For the text-containing cell, return its midpoint in [X, Y] coordinate format. 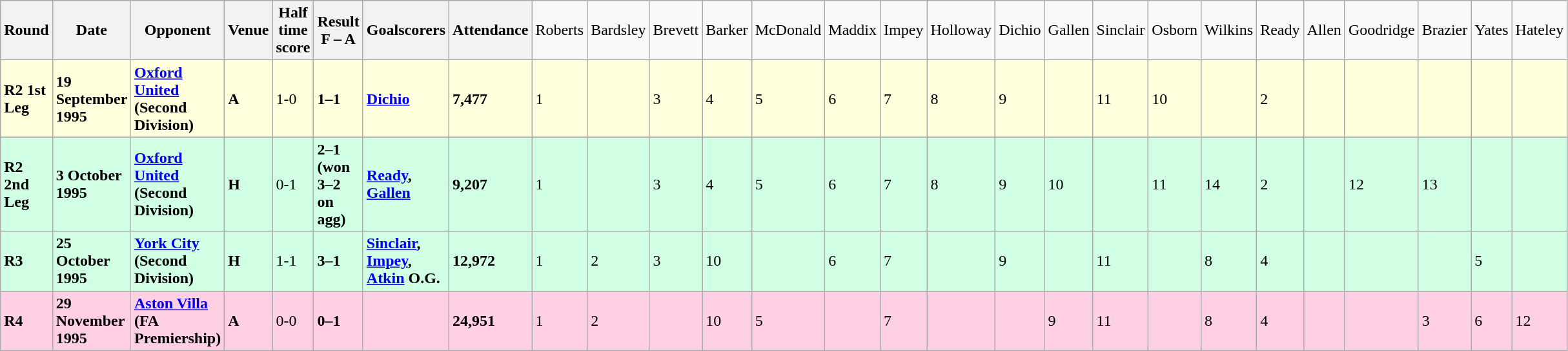
Ready, Gallen [405, 184]
Yates [1491, 30]
McDonald [788, 30]
Goodridge [1381, 30]
3–1 [338, 261]
12,972 [491, 261]
Sinclair [1121, 30]
9,207 [491, 184]
Osborn [1175, 30]
Maddix [853, 30]
7,477 [491, 98]
25 October 1995 [92, 261]
1-0 [293, 98]
2–1 (won 3–2 on agg) [338, 184]
Hateley [1540, 30]
Half time score [293, 30]
3 October 1995 [92, 184]
Attendance [491, 30]
Aston Villa (FA Premiership) [177, 321]
0-1 [293, 184]
Wilkins [1229, 30]
0–1 [338, 321]
1–1 [338, 98]
29 November 1995 [92, 321]
19 September 1995 [92, 98]
1-1 [293, 261]
R2 1st Leg [26, 98]
14 [1229, 184]
Impey [904, 30]
Allen [1324, 30]
Venue [249, 30]
Date [92, 30]
R3 [26, 261]
Brazier [1445, 30]
Ready [1280, 30]
Goalscorers [405, 30]
13 [1445, 184]
24,951 [491, 321]
R4 [26, 321]
Roberts [560, 30]
Sinclair, Impey, Atkin O.G. [405, 261]
0-0 [293, 321]
ResultF – A [338, 30]
Opponent [177, 30]
Brevett [676, 30]
Gallen [1069, 30]
Bardsley [618, 30]
Holloway [961, 30]
Round [26, 30]
R2 2nd Leg [26, 184]
Barker [727, 30]
York City (Second Division) [177, 261]
